Identify which cell holds the provided text, then report its [x, y] central coordinate. 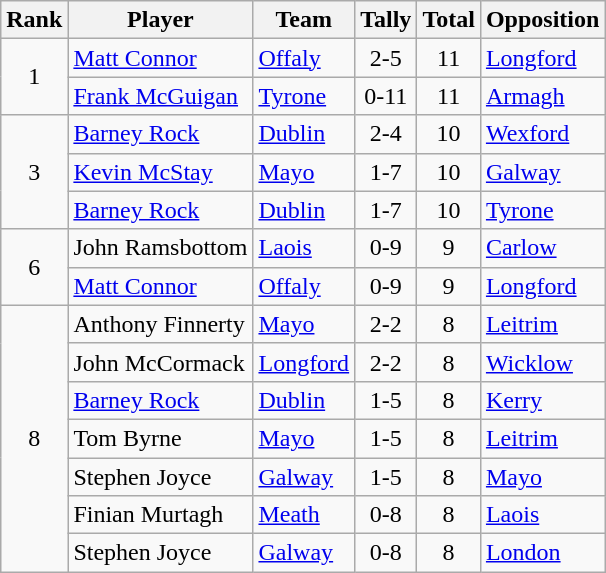
Team [304, 20]
Total [449, 20]
London [542, 553]
6 [34, 267]
Rank [34, 20]
Player [160, 20]
0-11 [386, 96]
Tally [386, 20]
Wicklow [542, 362]
1 [34, 77]
John McCormack [160, 362]
Kerry [542, 400]
Carlow [542, 248]
Opposition [542, 20]
Armagh [542, 96]
2-5 [386, 58]
Finian Murtagh [160, 515]
Meath [304, 515]
Wexford [542, 134]
3 [34, 172]
Kevin McStay [160, 172]
2-4 [386, 134]
Frank McGuigan [160, 96]
John Ramsbottom [160, 248]
Tom Byrne [160, 438]
Anthony Finnerty [160, 324]
